From the cell containing the given text, extract its center point as [X, Y] coordinate. 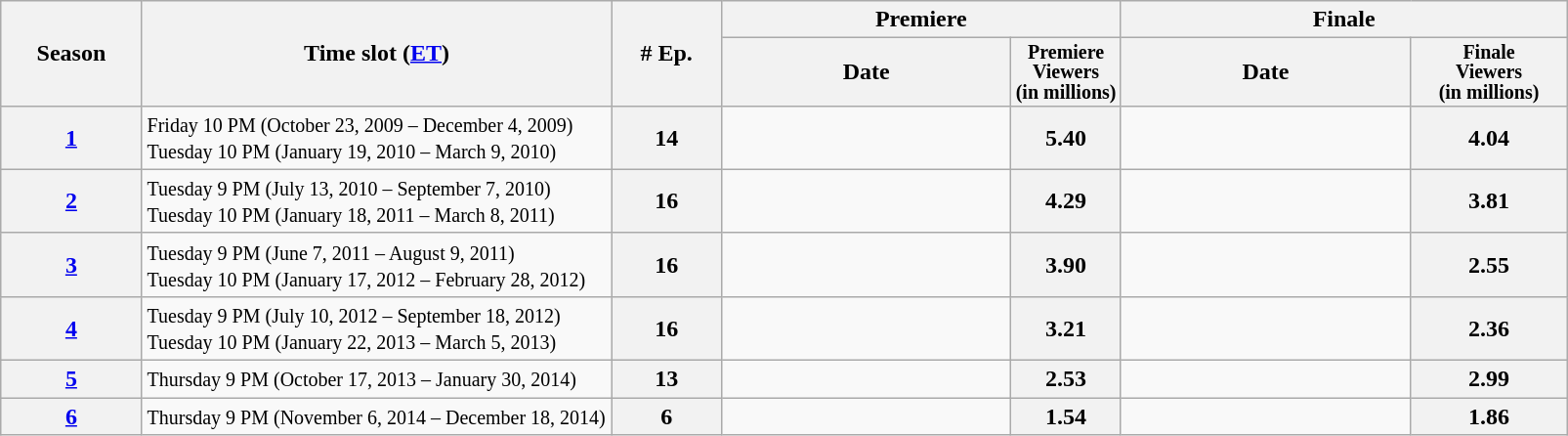
Thursday 9 PM (October 17, 2013 – January 30, 2014) [377, 379]
1.54 [1066, 416]
Thursday 9 PM (November 6, 2014 – December 18, 2014) [377, 416]
14 [666, 137]
2.99 [1489, 379]
2.55 [1489, 264]
Tuesday 9 PM (July 10, 2012 – September 18, 2012)Tuesday 10 PM (January 22, 2013 – March 5, 2013) [377, 328]
# Ep. [666, 54]
1.86 [1489, 416]
Tuesday 9 PM (June 7, 2011 – August 9, 2011)Tuesday 10 PM (January 17, 2012 – February 28, 2012) [377, 264]
2.53 [1066, 379]
Premiere [920, 20]
5 [71, 379]
Finale [1344, 20]
3.81 [1489, 201]
5.40 [1066, 137]
2.36 [1489, 328]
Season [71, 54]
3.21 [1066, 328]
1 [71, 137]
FinaleViewers(in millions) [1489, 72]
4.29 [1066, 201]
13 [666, 379]
4.04 [1489, 137]
Time slot (ET) [377, 54]
2 [71, 201]
Tuesday 9 PM (July 13, 2010 – September 7, 2010)Tuesday 10 PM (January 18, 2011 – March 8, 2011) [377, 201]
4 [71, 328]
3 [71, 264]
PremiereViewers(in millions) [1066, 72]
3.90 [1066, 264]
Friday 10 PM (October 23, 2009 – December 4, 2009)Tuesday 10 PM (January 19, 2010 – March 9, 2010) [377, 137]
